Search for the cell housing the specified text and yield its [x, y] center coordinate. 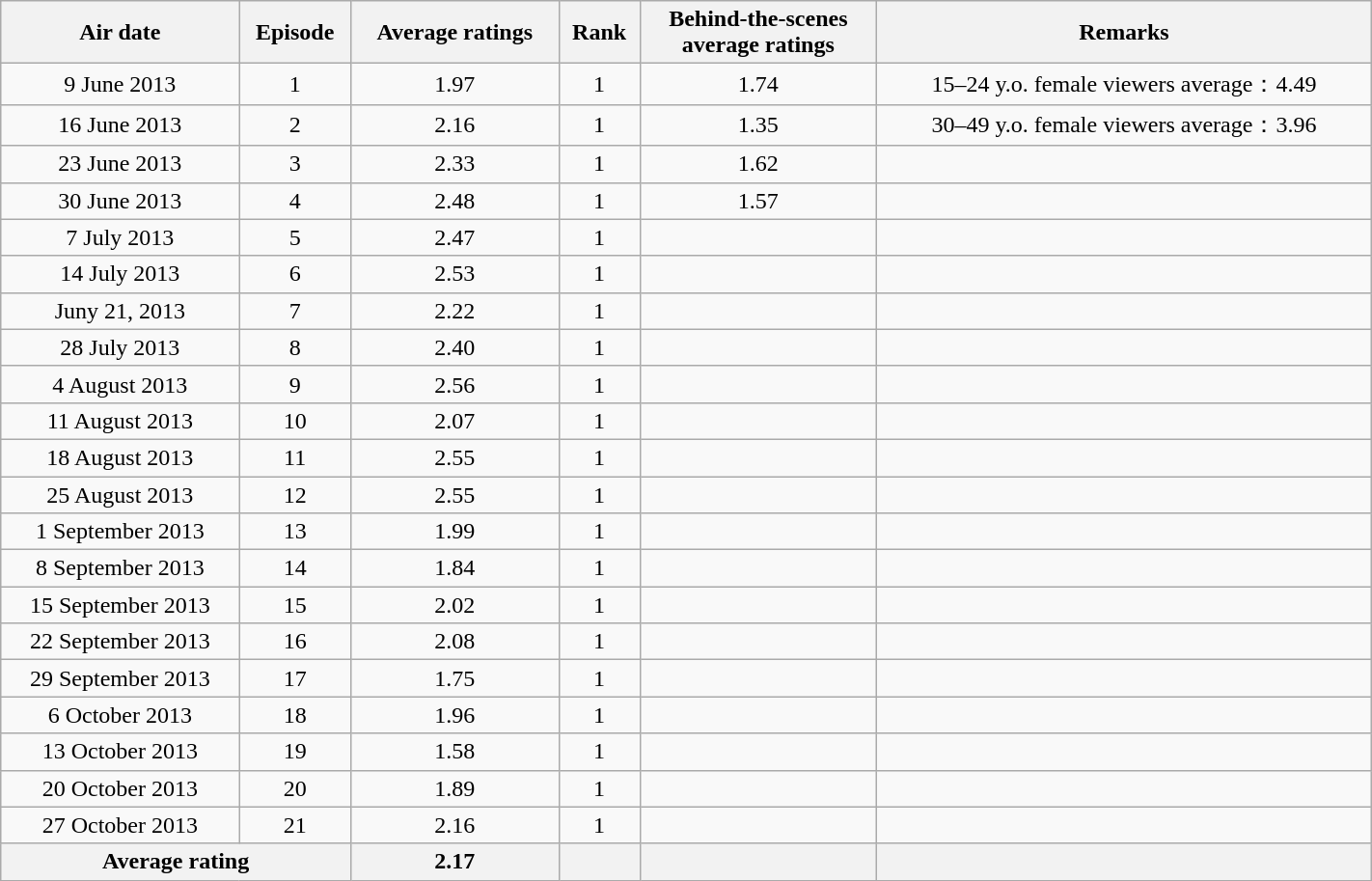
1.84 [454, 568]
25 August 2013 [120, 495]
8 September 2013 [120, 568]
1.35 [758, 125]
1.99 [454, 532]
3 [295, 164]
Rank [599, 33]
2.07 [454, 421]
1.62 [758, 164]
2.33 [454, 164]
22 September 2013 [120, 642]
11 [295, 457]
14 [295, 568]
4 August 2013 [120, 384]
8 [295, 347]
2.40 [454, 347]
2.17 [454, 862]
1.75 [454, 678]
17 [295, 678]
15–24 y.o. female viewers average：4.49 [1125, 85]
18 [295, 715]
15 September 2013 [120, 605]
4 [295, 201]
5 [295, 237]
1.58 [454, 752]
1.74 [758, 85]
29 September 2013 [120, 678]
15 [295, 605]
1.57 [758, 201]
7 July 2013 [120, 237]
12 [295, 495]
10 [295, 421]
16 June 2013 [120, 125]
Remarks [1125, 33]
Behind-the-scenes average ratings [758, 33]
1 September 2013 [120, 532]
30–49 y.o. female viewers average：3.96 [1125, 125]
2 [295, 125]
13 [295, 532]
13 October 2013 [120, 752]
2.02 [454, 605]
Average ratings [454, 33]
6 October 2013 [120, 715]
28 July 2013 [120, 347]
9 [295, 384]
1.89 [454, 788]
Average rating [176, 862]
30 June 2013 [120, 201]
20 [295, 788]
18 August 2013 [120, 457]
2.08 [454, 642]
2.48 [454, 201]
Air date [120, 33]
23 June 2013 [120, 164]
16 [295, 642]
21 [295, 825]
11 August 2013 [120, 421]
Juny 21, 2013 [120, 311]
Episode [295, 33]
20 October 2013 [120, 788]
9 June 2013 [120, 85]
2.53 [454, 274]
1.97 [454, 85]
2.22 [454, 311]
2.47 [454, 237]
14 July 2013 [120, 274]
6 [295, 274]
2.56 [454, 384]
7 [295, 311]
1.96 [454, 715]
19 [295, 752]
27 October 2013 [120, 825]
